Identify which cell holds the provided text, then report its (x, y) central coordinate. 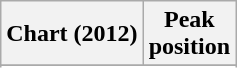
Chart (2012) (72, 34)
Peakposition (189, 34)
